Return (X, Y) of the center of cell containing provided text 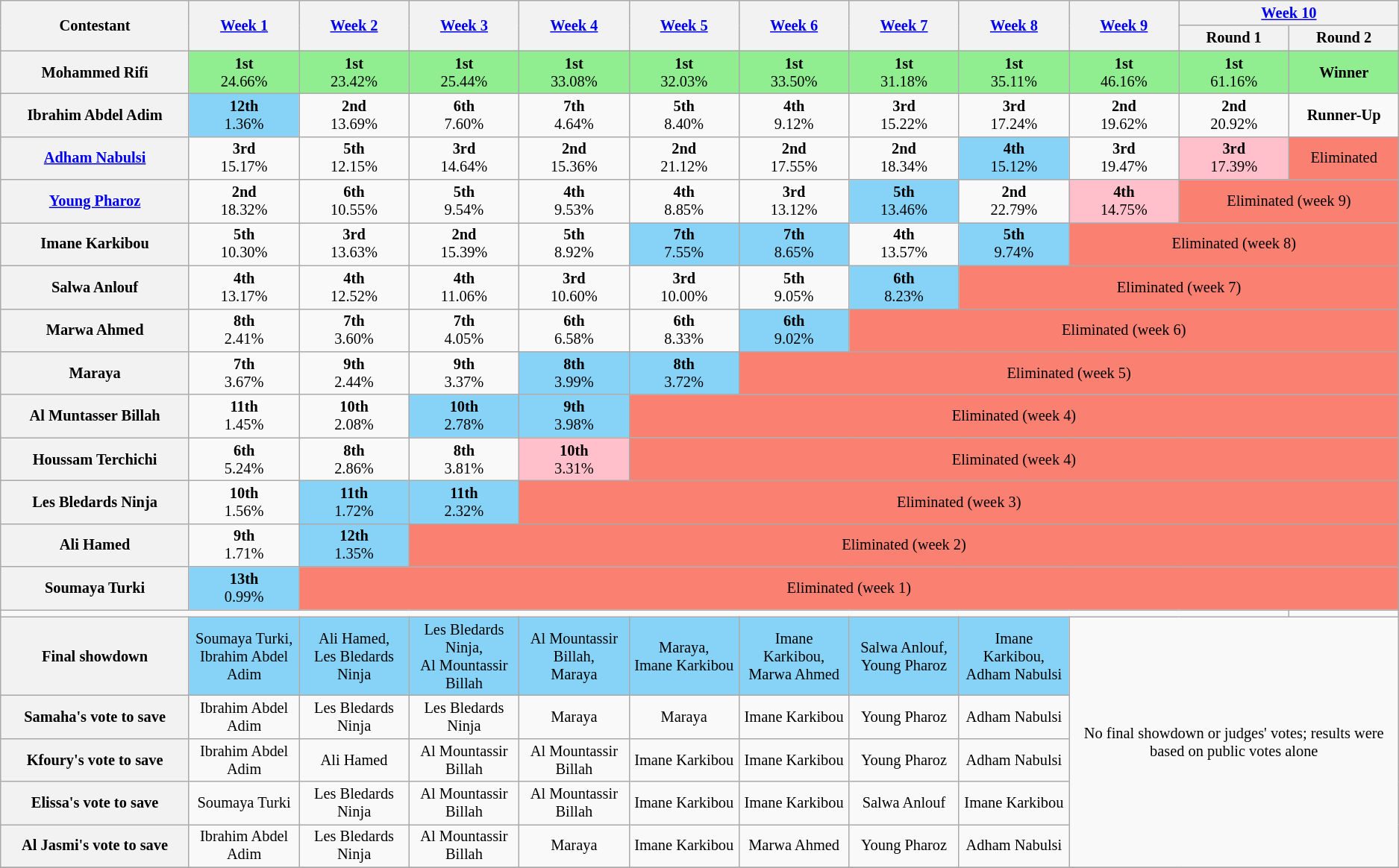
3rd10.00% (683, 287)
6th5.24% (243, 459)
Maraya,Imane Karkibou (683, 656)
2nd17.55% (794, 158)
Ali Hamed,Les Bledards Ninja (354, 656)
5th10.30% (243, 244)
Week 1 (243, 25)
12th1.36% (243, 115)
2nd15.36% (575, 158)
7th4.05% (464, 330)
Contestant (96, 25)
9th1.71% (243, 545)
2nd13.69% (354, 115)
Round 1 (1234, 38)
Runner-Up (1343, 115)
6th7.60% (464, 115)
3rd17.24% (1013, 115)
Round 2 (1343, 38)
Eliminated (week 1) (849, 588)
4th13.17% (243, 287)
Eliminated (week 2) (904, 545)
6th8.33% (683, 330)
3rd10.60% (575, 287)
6th6.58% (575, 330)
3rd19.47% (1124, 158)
Mohammed Rifi (96, 72)
4th15.12% (1013, 158)
5th9.74% (1013, 244)
Final showdown (96, 656)
2nd15.39% (464, 244)
1st31.18% (904, 72)
9th3.37% (464, 373)
6th10.55% (354, 201)
Imane Karkibou,Adham Nabulsi (1013, 656)
Week 9 (1124, 25)
3rd13.63% (354, 244)
4th8.85% (683, 201)
7th4.64% (575, 115)
2nd18.34% (904, 158)
Salwa Anlouf,Young Pharoz (904, 656)
8th3.81% (464, 459)
3rd14.64% (464, 158)
5th13.46% (904, 201)
Eliminated (1343, 158)
Al Muntasser Billah (96, 416)
4th9.12% (794, 115)
2nd21.12% (683, 158)
1st24.66% (243, 72)
Week 4 (575, 25)
Les Bledards Ninja,Al Mountassir Billah (464, 656)
4th9.53% (575, 201)
Week 10 (1289, 13)
Eliminated (week 5) (1068, 373)
Week 3 (464, 25)
4th11.06% (464, 287)
Al Mountassir Billah,Maraya (575, 656)
1st61.16% (1234, 72)
5th12.15% (354, 158)
5th8.92% (575, 244)
Eliminated (week 3) (960, 502)
9th2.44% (354, 373)
8th2.86% (354, 459)
11th1.45% (243, 416)
12th1.35% (354, 545)
Week 5 (683, 25)
3rd15.17% (243, 158)
Imane Karkibou,Marwa Ahmed (794, 656)
1st46.16% (1124, 72)
11th2.32% (464, 502)
4th13.57% (904, 244)
3rd13.12% (794, 201)
5th9.54% (464, 201)
2nd22.79% (1013, 201)
Houssam Terchichi (96, 459)
Al Jasmi's vote to save (96, 846)
1st33.08% (575, 72)
3rd17.39% (1234, 158)
Week 2 (354, 25)
5th9.05% (794, 287)
Week 7 (904, 25)
4th14.75% (1124, 201)
Eliminated (week 9) (1289, 201)
10th1.56% (243, 502)
Soumaya Turki,Ibrahim Abdel Adim (243, 656)
Week 8 (1013, 25)
5th8.40% (683, 115)
Eliminated (week 8) (1234, 244)
1st32.03% (683, 72)
3rd15.22% (904, 115)
6th9.02% (794, 330)
6th8.23% (904, 287)
1st35.11% (1013, 72)
7th7.55% (683, 244)
4th12.52% (354, 287)
Week 6 (794, 25)
10th3.31% (575, 459)
8th2.41% (243, 330)
Kfoury's vote to save (96, 760)
Samaha's vote to save (96, 717)
Winner (1343, 72)
7th3.60% (354, 330)
13th0.99% (243, 588)
7th3.67% (243, 373)
2nd18.32% (243, 201)
7th8.65% (794, 244)
1st33.50% (794, 72)
8th3.99% (575, 373)
Eliminated (week 7) (1179, 287)
1st25.44% (464, 72)
8th3.72% (683, 373)
10th2.08% (354, 416)
9th3.98% (575, 416)
Eliminated (week 6) (1124, 330)
2nd20.92% (1234, 115)
2nd19.62% (1124, 115)
11th1.72% (354, 502)
Elissa's vote to save (96, 803)
No final showdown or judges' votes; results were based on public votes alone (1234, 742)
10th2.78% (464, 416)
1st23.42% (354, 72)
